From the cell containing the given text, extract its center point as [X, Y] coordinate. 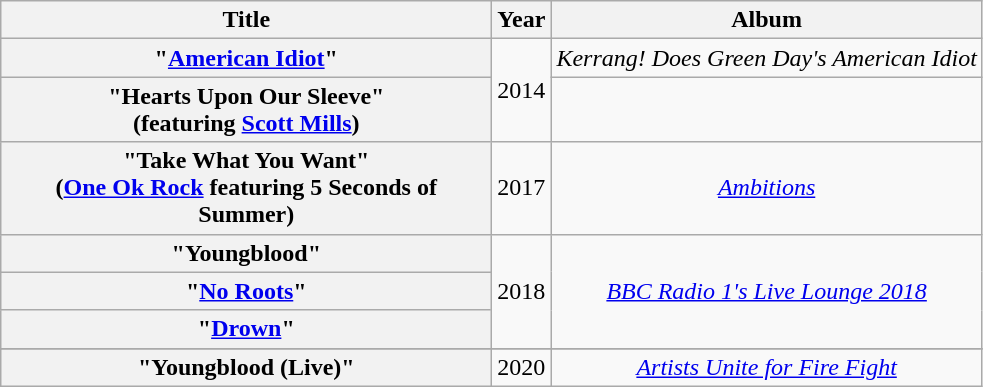
"Youngblood (Live)" [246, 367]
"Hearts Upon Our Sleeve"(featuring Scott Mills) [246, 110]
2018 [522, 291]
BBC Radio 1's Live Lounge 2018 [766, 291]
Album [766, 20]
Artists Unite for Fire Fight [766, 367]
"Youngblood" [246, 253]
2014 [522, 90]
"No Roots" [246, 291]
Title [246, 20]
2020 [522, 367]
"American Idiot" [246, 58]
Ambitions [766, 188]
"Take What You Want"(One Ok Rock featuring 5 Seconds of Summer) [246, 188]
Kerrang! Does Green Day's American Idiot [766, 58]
2017 [522, 188]
Year [522, 20]
"Drown" [246, 329]
